Determine the (X, Y) coordinate at the center of the cell enclosing the given text.  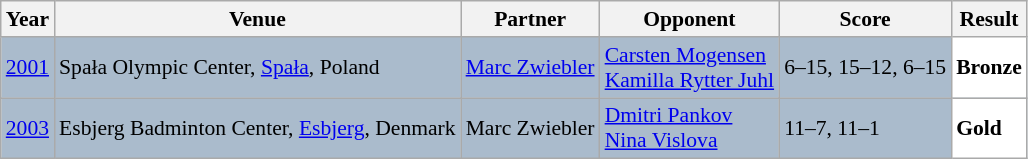
2003 (28, 128)
Venue (258, 19)
Bronze (989, 68)
Esbjerg Badminton Center, Esbjerg, Denmark (258, 128)
Result (989, 19)
Spała Olympic Center, Spała, Poland (258, 68)
Score (865, 19)
Year (28, 19)
2001 (28, 68)
Gold (989, 128)
11–7, 11–1 (865, 128)
6–15, 15–12, 6–15 (865, 68)
Carsten Mogensen Kamilla Rytter Juhl (690, 68)
Opponent (690, 19)
Partner (530, 19)
Dmitri Pankov Nina Vislova (690, 128)
